Detect which cell encompasses the target text, then output its (x, y) center coordinate. 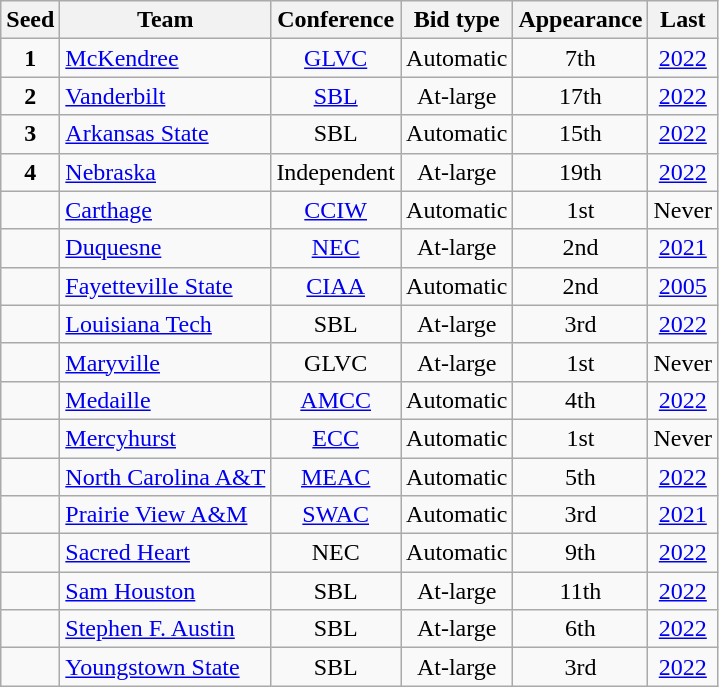
4 (30, 172)
Prairie View A&M (166, 515)
9th (580, 553)
Louisiana Tech (166, 324)
5th (580, 477)
AMCC (336, 400)
Stephen F. Austin (166, 629)
Medaille (166, 400)
Sacred Heart (166, 553)
Vanderbilt (166, 96)
11th (580, 591)
CIAA (336, 286)
Conference (336, 20)
Carthage (166, 210)
North Carolina A&T (166, 477)
Sam Houston (166, 591)
17th (580, 96)
15th (580, 134)
CCIW (336, 210)
MEAC (336, 477)
SWAC (336, 515)
Nebraska (166, 172)
Youngstown State (166, 667)
Appearance (580, 20)
Maryville (166, 362)
19th (580, 172)
Arkansas State (166, 134)
Team (166, 20)
Last (683, 20)
Seed (30, 20)
2005 (683, 286)
Bid type (457, 20)
3 (30, 134)
7th (580, 58)
6th (580, 629)
Independent (336, 172)
2 (30, 96)
Mercyhurst (166, 438)
4th (580, 400)
ECC (336, 438)
Fayetteville State (166, 286)
McKendree (166, 58)
Duquesne (166, 248)
1 (30, 58)
